Return (X, Y) of the center of cell containing provided text 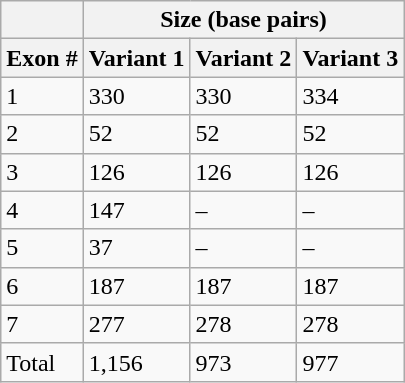
Exon # (42, 58)
3 (42, 172)
977 (350, 362)
6 (42, 286)
277 (136, 324)
334 (350, 96)
4 (42, 210)
5 (42, 248)
7 (42, 324)
Variant 1 (136, 58)
147 (136, 210)
Total (42, 362)
973 (244, 362)
2 (42, 134)
Variant 3 (350, 58)
1 (42, 96)
37 (136, 248)
Size (base pairs) (244, 20)
1,156 (136, 362)
Variant 2 (244, 58)
